Search for the cell housing the specified text and yield its (x, y) center coordinate. 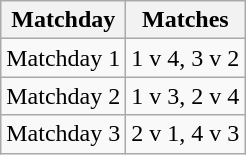
1 v 4, 3 v 2 (186, 58)
Matches (186, 20)
Matchday 2 (64, 96)
Matchday 1 (64, 58)
Matchday 3 (64, 134)
Matchday (64, 20)
2 v 1, 4 v 3 (186, 134)
1 v 3, 2 v 4 (186, 96)
